Search for the cell housing the specified text and yield its [X, Y] center coordinate. 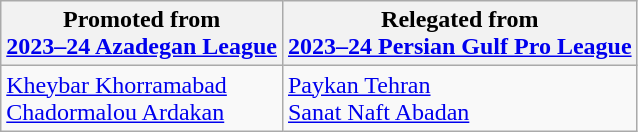
Paykan TehranSanat Naft Abadan [460, 98]
Promoted from2023–24 Azadegan League [142, 34]
Relegated from2023–24 Persian Gulf Pro League [460, 34]
Kheybar KhorramabadChadormalou Ardakan [142, 98]
